Search for the cell housing the specified text and yield its [X, Y] center coordinate. 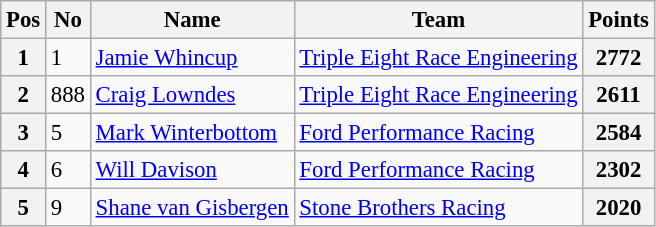
2302 [618, 170]
Shane van Gisbergen [192, 208]
9 [68, 208]
2 [24, 95]
2611 [618, 95]
6 [68, 170]
Jamie Whincup [192, 58]
Team [438, 20]
Stone Brothers Racing [438, 208]
3 [24, 133]
Will Davison [192, 170]
Craig Lowndes [192, 95]
2584 [618, 133]
4 [24, 170]
Mark Winterbottom [192, 133]
888 [68, 95]
2772 [618, 58]
Pos [24, 20]
Points [618, 20]
No [68, 20]
2020 [618, 208]
Name [192, 20]
